Return [X, Y] of the center of cell containing provided text 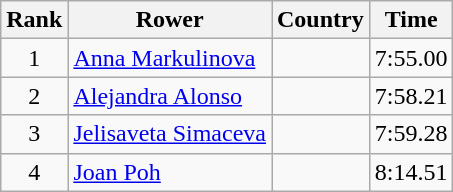
Joan Poh [170, 172]
2 [34, 96]
7:58.21 [411, 96]
Jelisaveta Simaceva [170, 134]
Country [321, 20]
1 [34, 58]
Alejandra Alonso [170, 96]
4 [34, 172]
7:55.00 [411, 58]
Anna Markulinova [170, 58]
Rank [34, 20]
8:14.51 [411, 172]
Time [411, 20]
7:59.28 [411, 134]
3 [34, 134]
Rower [170, 20]
